Provide the [x, y] coordinate of the cell's center where the given text is located.  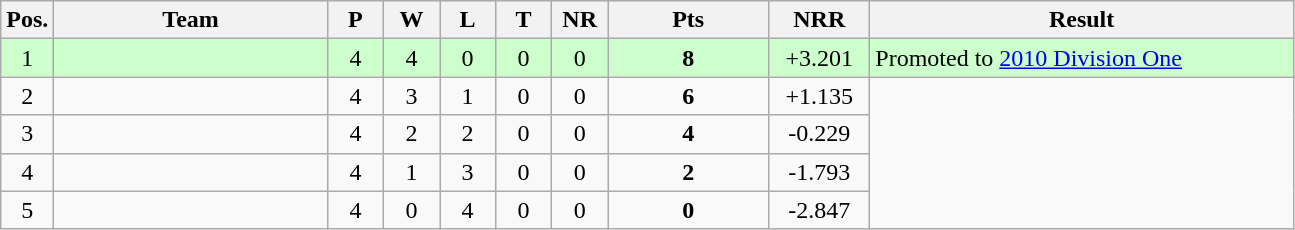
P [355, 20]
Pts [688, 20]
8 [688, 58]
-2.847 [820, 210]
Result [1082, 20]
-0.229 [820, 134]
5 [28, 210]
Promoted to 2010 Division One [1082, 58]
+3.201 [820, 58]
+1.135 [820, 96]
Pos. [28, 20]
NRR [820, 20]
L [468, 20]
6 [688, 96]
W [411, 20]
NR [580, 20]
T [524, 20]
Team [191, 20]
-1.793 [820, 172]
